Extract the [x, y] coordinate from the center of the cell holding the provided text.  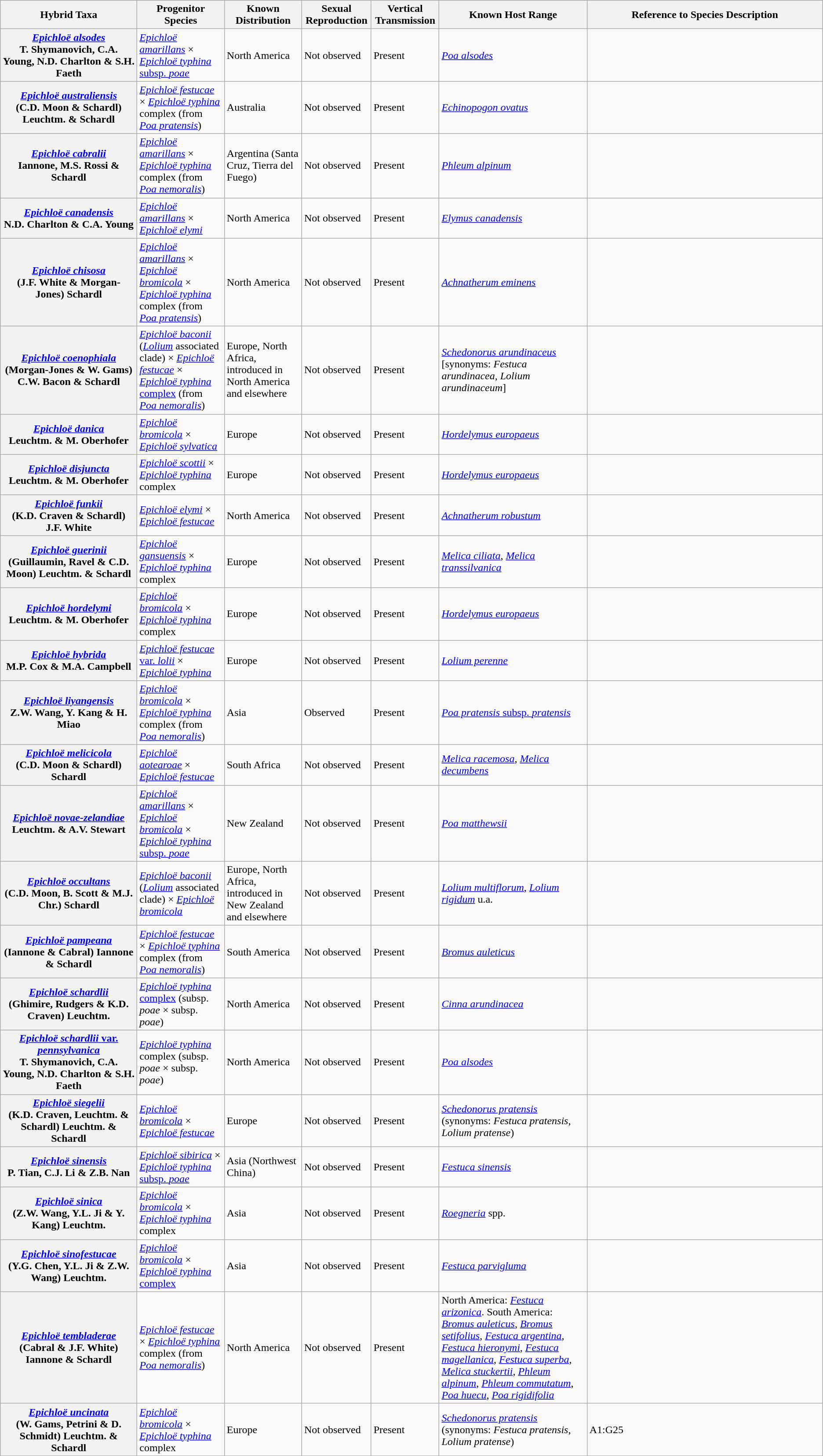
Reference to Species Description [705, 15]
Epichloë danicaLeuchtm. & M. Oberhofer [69, 434]
Epichloë canadensisN.D. Charlton & C.A. Young [69, 218]
Epichloë sinica(Z.W. Wang, Y.L. Ji & Y. Kang) Leuchtm. [69, 1213]
Epichloë siegelii(K.D. Craven, Leuchtm. & Schardl) Leuchtm. & Schardl [69, 1121]
Poa matthewsii [513, 824]
Roegneria spp. [513, 1213]
Epichloë amarillans × Epichloë bromicola × Epichloë typhina complex (from Poa pratensis) [181, 282]
Achnatherum eminens [513, 282]
Progenitor Species [181, 15]
Phleum alpinum [513, 166]
Observed [337, 713]
Epichloë uncinata(W. Gams, Petrini & D. Schmidt) Leuchtm. & Schardl [69, 1429]
Epichloë cabraliiIannone, M.S. Rossi & Schardl [69, 166]
Epichloë sinensisP. Tian, C.J. Li & Z.B. Nan [69, 1167]
Epichloë funkii(K.D. Craven & Schardl) J.F. White [69, 515]
Achnatherum robustum [513, 515]
Epichloë scottii × Epichloë typhina complex [181, 475]
Epichloë elymi × Epichloë festucae [181, 515]
Known Host Range [513, 15]
Poa pratensis subsp. pratensis [513, 713]
Epichloë australiensis(C.D. Moon & Schardl) Leuchtm. & Schardl [69, 107]
Epichloë schardlii var. pennsylvanicaT. Shymanovich, C.A. Young, N.D. Charlton & S.H. Faeth [69, 1062]
Epichloë liyangensisZ.W. Wang, Y. Kang & H. Miao [69, 713]
Epichloë amarillans × Epichloë typhina complex (from Poa nemoralis) [181, 166]
Epichloë bromicola × Epichloë typhina complex (from Poa nemoralis) [181, 713]
Epichloë alsodesT. Shymanovich, C.A. Young, N.D. Charlton & S.H. Faeth [69, 55]
Epichloë bromicola × Epichloë festucae [181, 1121]
Epichloë schardlii(Ghimire, Rudgers & K.D. Craven) Leuchtm. [69, 1004]
Vertical Transmission [405, 15]
Echinopogon ovatus [513, 107]
New Zealand [263, 824]
Epichloë gansuensis × Epichloë typhina complex [181, 562]
Europe, North Africa, introduced in North America and elsewhere [263, 370]
Epichloë melicicola(C.D. Moon & Schardl) Schardl [69, 765]
Epichloë sinofestucae(Y.G. Chen, Y.L. Ji & Z.W. Wang) Leuchtm. [69, 1266]
Festuca parvigluma [513, 1266]
Hybrid Taxa [69, 15]
Epichloë amarillans × Epichloë elymi [181, 218]
Elymus canadensis [513, 218]
Epichloë disjunctaLeuchtm. & M. Oberhofer [69, 475]
Epichloë bromicola × Epichloë sylvatica [181, 434]
Epichloë chisosa(J.F. White & Morgan-Jones) Schardl [69, 282]
Epichloë amarillans × Epichloë bromicola × Epichloë typhina subsp. poae [181, 824]
Epichloë baconii (Lolium associated clade) × Epichloë festucae × Epichloë typhina complex (from Poa nemoralis) [181, 370]
Melica ciliata, Melica transsilvanica [513, 562]
Australia [263, 107]
Lolium multiflorum, Lolium rigidum u.a. [513, 893]
Epichloë tembladerae(Cabral & J.F. White) Iannone & Schardl [69, 1347]
Epichloë occultans(C.D. Moon, B. Scott & M.J. Chr.) Schardl [69, 893]
Epichloë festucae var. lolii × Epichloë typhina [181, 660]
Epichloë novae-zelandiaeLeuchtm. & A.V. Stewart [69, 824]
Europe, North Africa, introduced in New Zealand and elsewhere [263, 893]
Epichloë coenophiala(Morgan-Jones & W. Gams) C.W. Bacon & Schardl [69, 370]
Epichloë hordelymiLeuchtm. & M. Oberhofer [69, 614]
Cinna arundinacea [513, 1004]
Bromus auleticus [513, 952]
Epichloë sibirica × Epichloë typhina subsp. poae [181, 1167]
Argentina (Santa Cruz, Tierra del Fuego) [263, 166]
Lolium perenne [513, 660]
Festuca sinensis [513, 1167]
Asia (Northwest China) [263, 1167]
South America [263, 952]
Known Distribution [263, 15]
South Africa [263, 765]
Melica racemosa, Melica decumbens [513, 765]
Sexual Reproduction [337, 15]
Schedonorus arundinaceus [synonyms: Festuca arundinacea, Lolium arundinaceum] [513, 370]
Epichloë festucae × Epichloë typhina complex (from Poa pratensis) [181, 107]
Epichloë hybridaM.P. Cox & M.A. Campbell [69, 660]
Epichloë amarillans × Epichloë typhina subsp. poae [181, 55]
Epichloë guerinii(Guillaumin, Ravel & C.D. Moon) Leuchtm. & Schardl [69, 562]
Epichloë pampeana(Iannone & Cabral) Iannone & Schardl [69, 952]
A1:G25 [705, 1429]
Epichloë baconii (Lolium associated clade) × Epichloë bromicola [181, 893]
Epichloë aotearoae × Epichloë festucae [181, 765]
